Search for the cell housing the specified text and yield its (X, Y) center coordinate. 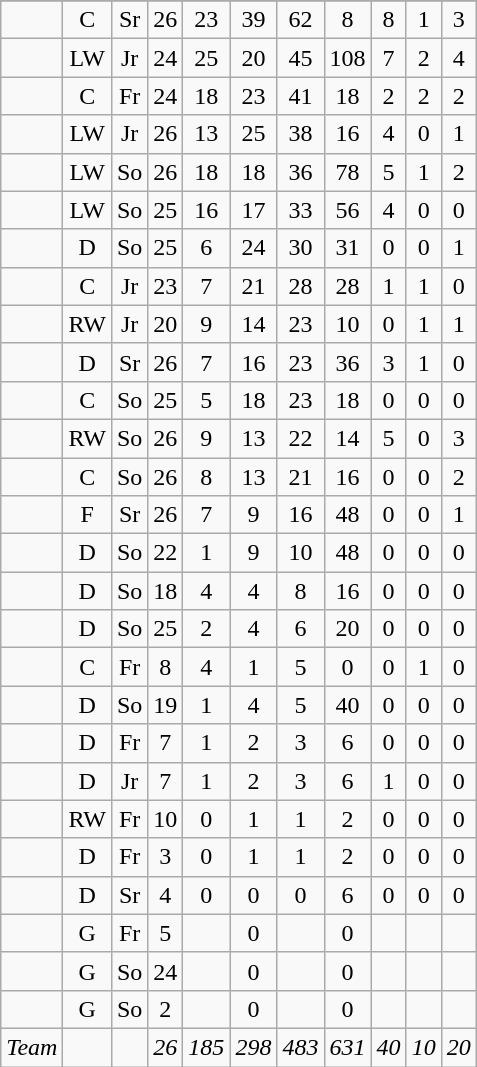
31 (348, 248)
41 (300, 96)
33 (300, 210)
483 (300, 1047)
185 (206, 1047)
Team (32, 1047)
298 (254, 1047)
78 (348, 172)
F (87, 515)
38 (300, 134)
631 (348, 1047)
17 (254, 210)
39 (254, 20)
56 (348, 210)
108 (348, 58)
19 (166, 705)
30 (300, 248)
45 (300, 58)
62 (300, 20)
